Scan for the cell matching the given text and deliver its [x, y] coordinate at center. 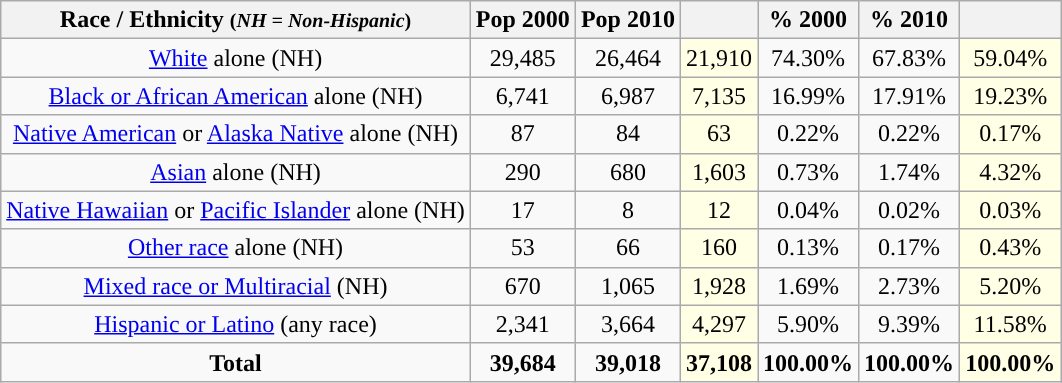
53 [522, 248]
% 2010 [910, 20]
1.74% [910, 172]
2,341 [522, 324]
Race / Ethnicity (NH = Non-Hispanic) [236, 20]
Pop 2010 [628, 20]
3,664 [628, 324]
160 [718, 248]
59.04% [1010, 58]
5.20% [1010, 286]
7,135 [718, 96]
9.39% [910, 324]
6,741 [522, 96]
1,603 [718, 172]
6,987 [628, 96]
37,108 [718, 362]
% 2000 [808, 20]
8 [628, 210]
0.03% [1010, 210]
4,297 [718, 324]
Pop 2000 [522, 20]
5.90% [808, 324]
19.23% [1010, 96]
67.83% [910, 58]
Black or African American alone (NH) [236, 96]
0.43% [1010, 248]
12 [718, 210]
26,464 [628, 58]
63 [718, 134]
39,018 [628, 362]
1,928 [718, 286]
0.04% [808, 210]
290 [522, 172]
Native American or Alaska Native alone (NH) [236, 134]
17.91% [910, 96]
21,910 [718, 58]
Total [236, 362]
Native Hawaiian or Pacific Islander alone (NH) [236, 210]
Asian alone (NH) [236, 172]
4.32% [1010, 172]
87 [522, 134]
1.69% [808, 286]
Other race alone (NH) [236, 248]
Hispanic or Latino (any race) [236, 324]
74.30% [808, 58]
1,065 [628, 286]
0.13% [808, 248]
84 [628, 134]
680 [628, 172]
0.02% [910, 210]
White alone (NH) [236, 58]
2.73% [910, 286]
29,485 [522, 58]
0.73% [808, 172]
670 [522, 286]
11.58% [1010, 324]
16.99% [808, 96]
66 [628, 248]
17 [522, 210]
39,684 [522, 362]
Mixed race or Multiracial (NH) [236, 286]
